Output the [x, y] coordinate of the center of the cell containing the given text.  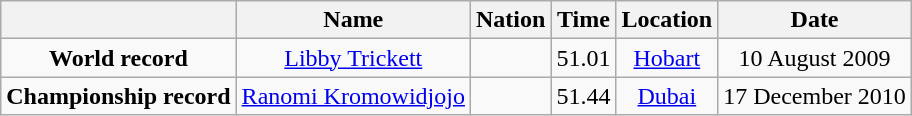
Time [584, 20]
Libby Trickett [353, 58]
Date [815, 20]
Dubai [667, 96]
Name [353, 20]
World record [118, 58]
Championship record [118, 96]
Ranomi Kromowidjojo [353, 96]
17 December 2010 [815, 96]
51.44 [584, 96]
51.01 [584, 58]
Location [667, 20]
Nation [510, 20]
Hobart [667, 58]
10 August 2009 [815, 58]
